Return [X, Y] of the center of cell containing provided text 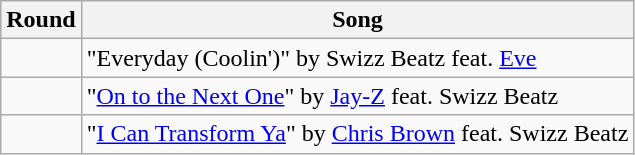
"Everyday (Coolin')" by Swizz Beatz feat. Eve [358, 58]
"On to the Next One" by Jay-Z feat. Swizz Beatz [358, 96]
Round [41, 20]
Song [358, 20]
"I Can Transform Ya" by Chris Brown feat. Swizz Beatz [358, 134]
